Detect which cell encompasses the target text, then output its (X, Y) center coordinate. 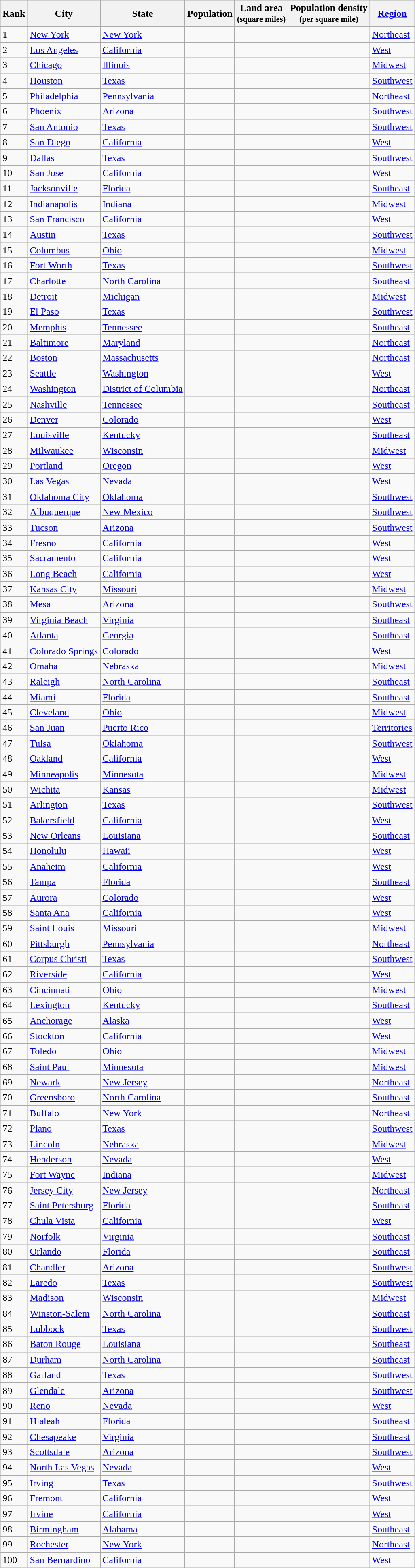
55 (14, 866)
Jacksonville (64, 188)
94 (14, 1468)
San Francisco (64, 219)
37 (14, 589)
Louisville (64, 435)
Baton Rouge (64, 1344)
11 (14, 188)
Boston (64, 358)
54 (14, 851)
San Antonio (64, 127)
2 (14, 50)
Durham (64, 1360)
53 (14, 836)
Corpus Christi (64, 959)
34 (14, 543)
Las Vegas (64, 481)
20 (14, 327)
43 (14, 681)
Fort Worth (64, 266)
Hialeah (64, 1421)
Lincoln (64, 1144)
74 (14, 1159)
Aurora (64, 897)
Alabama (143, 1529)
56 (14, 882)
Memphis (64, 327)
Tulsa (64, 743)
44 (14, 697)
28 (14, 451)
Newark (64, 1082)
Detroit (64, 296)
North Las Vegas (64, 1468)
Saint Paul (64, 1067)
18 (14, 296)
Philadelphia (64, 96)
Buffalo (64, 1113)
59 (14, 928)
73 (14, 1144)
San Juan (64, 728)
District of Columbia (143, 389)
Anchorage (64, 1021)
Albuquerque (64, 512)
Phoenix (64, 111)
3 (14, 65)
Population (210, 14)
81 (14, 1267)
Indianapolis (64, 204)
Riverside (64, 974)
New Mexico (143, 512)
Nashville (64, 404)
70 (14, 1098)
48 (14, 759)
Saint Louis (64, 928)
Saint Petersburg (64, 1206)
Population density (per square mile) (329, 14)
Greensboro (64, 1098)
35 (14, 558)
96 (14, 1498)
51 (14, 805)
Oakland (64, 759)
68 (14, 1067)
Kansas City (64, 589)
65 (14, 1021)
93 (14, 1452)
Cleveland (64, 713)
New Orleans (64, 836)
Irvine (64, 1514)
Arlington (64, 805)
90 (14, 1406)
16 (14, 266)
7 (14, 127)
88 (14, 1375)
26 (14, 419)
Houston (64, 81)
Mesa (64, 604)
Oregon (143, 466)
80 (14, 1252)
Austin (64, 235)
Portland (64, 466)
71 (14, 1113)
58 (14, 913)
Laredo (64, 1283)
63 (14, 990)
Lexington (64, 1005)
83 (14, 1298)
23 (14, 373)
30 (14, 481)
Rochester (64, 1545)
47 (14, 743)
Norfolk (64, 1236)
Dallas (64, 157)
87 (14, 1360)
46 (14, 728)
78 (14, 1221)
Anaheim (64, 866)
Lubbock (64, 1329)
Pittsburgh (64, 944)
6 (14, 111)
Tucson (64, 528)
9 (14, 157)
86 (14, 1344)
Stockton (64, 1036)
Maryland (143, 343)
Santa Ana (64, 913)
Milwaukee (64, 451)
Rank (14, 14)
Wichita (64, 789)
75 (14, 1174)
41 (14, 651)
79 (14, 1236)
Hawaii (143, 851)
17 (14, 281)
22 (14, 358)
5 (14, 96)
8 (14, 142)
Columbus (64, 250)
Alaska (143, 1021)
San Bernardino (64, 1560)
21 (14, 343)
85 (14, 1329)
City (64, 14)
Region (392, 14)
1 (14, 34)
42 (14, 666)
64 (14, 1005)
Irving (64, 1483)
91 (14, 1421)
10 (14, 173)
12 (14, 204)
36 (14, 574)
76 (14, 1190)
San Diego (64, 142)
Cincinnati (64, 990)
Charlotte (64, 281)
50 (14, 789)
32 (14, 512)
Glendale (64, 1390)
82 (14, 1283)
52 (14, 820)
San Jose (64, 173)
Sacramento (64, 558)
25 (14, 404)
Massachusetts (143, 358)
Plano (64, 1128)
77 (14, 1206)
Georgia (143, 635)
Birmingham (64, 1529)
4 (14, 81)
97 (14, 1514)
19 (14, 312)
Henderson (64, 1159)
Long Beach (64, 574)
Chicago (64, 65)
Atlanta (64, 635)
98 (14, 1529)
Denver (64, 419)
Orlando (64, 1252)
14 (14, 235)
Virginia Beach (64, 620)
66 (14, 1036)
100 (14, 1560)
Kansas (143, 789)
Puerto Rico (143, 728)
40 (14, 635)
13 (14, 219)
99 (14, 1545)
72 (14, 1128)
El Paso (64, 312)
Illinois (143, 65)
Winston-Salem (64, 1313)
Land area (square miles) (261, 14)
69 (14, 1082)
Seattle (64, 373)
Fort Wayne (64, 1174)
62 (14, 974)
61 (14, 959)
Scottsdale (64, 1452)
State (143, 14)
Miami (64, 697)
45 (14, 713)
67 (14, 1051)
92 (14, 1437)
Toledo (64, 1051)
Oklahoma City (64, 497)
Bakersfield (64, 820)
89 (14, 1390)
38 (14, 604)
Omaha (64, 666)
39 (14, 620)
Fremont (64, 1498)
Tampa (64, 882)
24 (14, 389)
Jersey City (64, 1190)
95 (14, 1483)
29 (14, 466)
Chula Vista (64, 1221)
Minneapolis (64, 774)
33 (14, 528)
Colorado Springs (64, 651)
Chandler (64, 1267)
49 (14, 774)
Chesapeake (64, 1437)
Michigan (143, 296)
Los Angeles (64, 50)
Fresno (64, 543)
57 (14, 897)
Honolulu (64, 851)
31 (14, 497)
60 (14, 944)
Raleigh (64, 681)
15 (14, 250)
Territories (392, 728)
Madison (64, 1298)
84 (14, 1313)
Baltimore (64, 343)
27 (14, 435)
Garland (64, 1375)
Reno (64, 1406)
